Pinpoint the cell where the given text exists, returning its [x, y] midpoint coordinate. 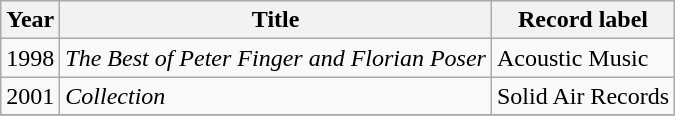
1998 [30, 58]
Title [276, 20]
2001 [30, 96]
Year [30, 20]
The Best of Peter Finger and Florian Poser [276, 58]
Acoustic Music [582, 58]
Collection [276, 96]
Solid Air Records [582, 96]
Record label [582, 20]
